Return [X, Y] of the center of cell containing provided text 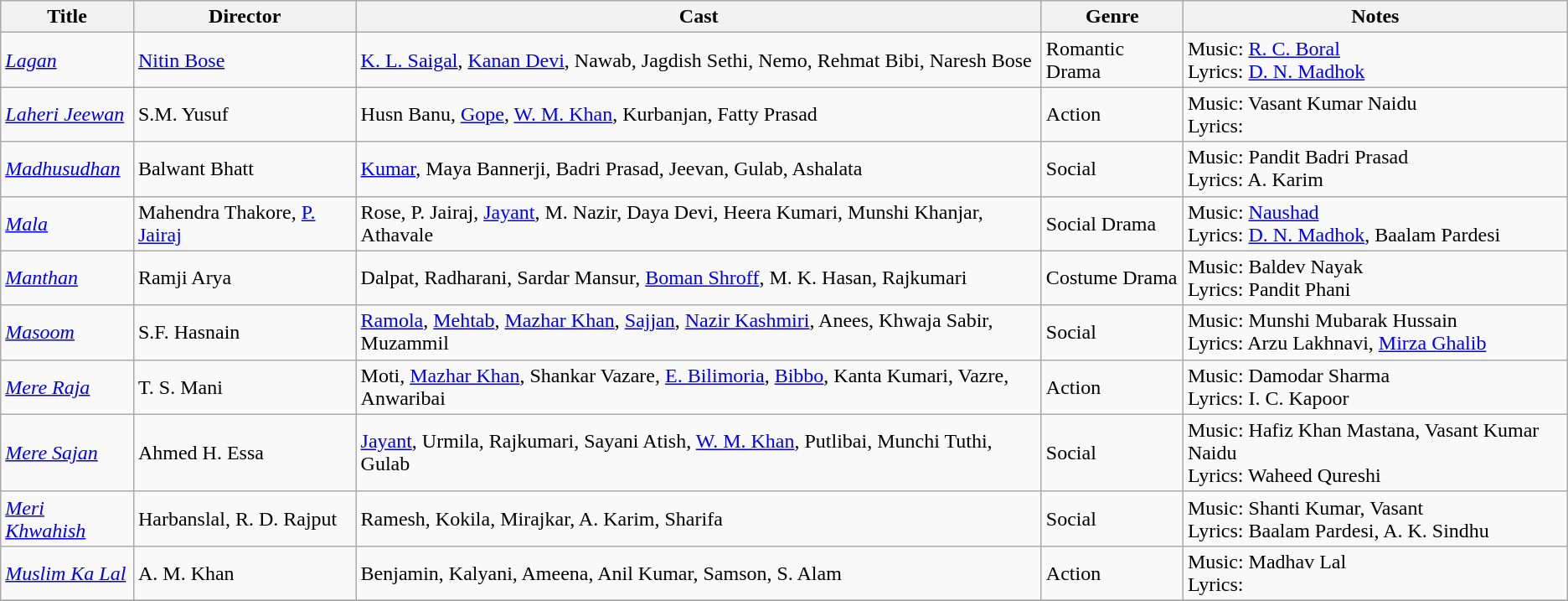
Kumar, Maya Bannerji, Badri Prasad, Jeevan, Gulab, Ashalata [699, 169]
Music: Shanti Kumar, VasantLyrics: Baalam Pardesi, A. K. Sindhu [1375, 518]
Laheri Jeewan [67, 114]
Notes [1375, 17]
Music: Madhav LalLyrics: [1375, 573]
Balwant Bhatt [245, 169]
Lagan [67, 60]
Rose, P. Jairaj, Jayant, M. Nazir, Daya Devi, Heera Kumari, Munshi Khanjar, Athavale [699, 223]
Music: R. C. BoralLyrics: D. N. Madhok [1375, 60]
Social Drama [1112, 223]
Nitin Bose [245, 60]
Dalpat, Radharani, Sardar Mansur, Boman Shroff, M. K. Hasan, Rajkumari [699, 278]
Masoom [67, 332]
Ramesh, Kokila, Mirajkar, A. Karim, Sharifa [699, 518]
Mere Sajan [67, 453]
Music: Munshi Mubarak HussainLyrics: Arzu Lakhnavi, Mirza Ghalib [1375, 332]
Moti, Mazhar Khan, Shankar Vazare, E. Bilimoria, Bibbo, Kanta Kumari, Vazre, Anwaribai [699, 387]
Ramola, Mehtab, Mazhar Khan, Sajjan, Nazir Kashmiri, Anees, Khwaja Sabir, Muzammil [699, 332]
Music: Pandit Badri PrasadLyrics: A. Karim [1375, 169]
T. S. Mani [245, 387]
A. M. Khan [245, 573]
Costume Drama [1112, 278]
Madhusudhan [67, 169]
Meri Khwahish [67, 518]
Mala [67, 223]
Title [67, 17]
Director [245, 17]
S.F. Hasnain [245, 332]
Mahendra Thakore, P. Jairaj [245, 223]
Husn Banu, Gope, W. M. Khan, Kurbanjan, Fatty Prasad [699, 114]
Music: Hafiz Khan Mastana, Vasant Kumar NaiduLyrics: Waheed Qureshi [1375, 453]
Harbanslal, R. D. Rajput [245, 518]
Benjamin, Kalyani, Ameena, Anil Kumar, Samson, S. Alam [699, 573]
Music: Vasant Kumar NaiduLyrics: [1375, 114]
Manthan [67, 278]
Music: NaushadLyrics: D. N. Madhok, Baalam Pardesi [1375, 223]
Ahmed H. Essa [245, 453]
S.M. Yusuf [245, 114]
Music: Baldev NayakLyrics: Pandit Phani [1375, 278]
K. L. Saigal, Kanan Devi, Nawab, Jagdish Sethi, Nemo, Rehmat Bibi, Naresh Bose [699, 60]
Ramji Arya [245, 278]
Cast [699, 17]
Genre [1112, 17]
Jayant, Urmila, Rajkumari, Sayani Atish, W. M. Khan, Putlibai, Munchi Tuthi, Gulab [699, 453]
Mere Raja [67, 387]
Muslim Ka Lal [67, 573]
Romantic Drama [1112, 60]
Music: Damodar SharmaLyrics: I. C. Kapoor [1375, 387]
